Pinpoint the cell where the given text exists, returning its (x, y) midpoint coordinate. 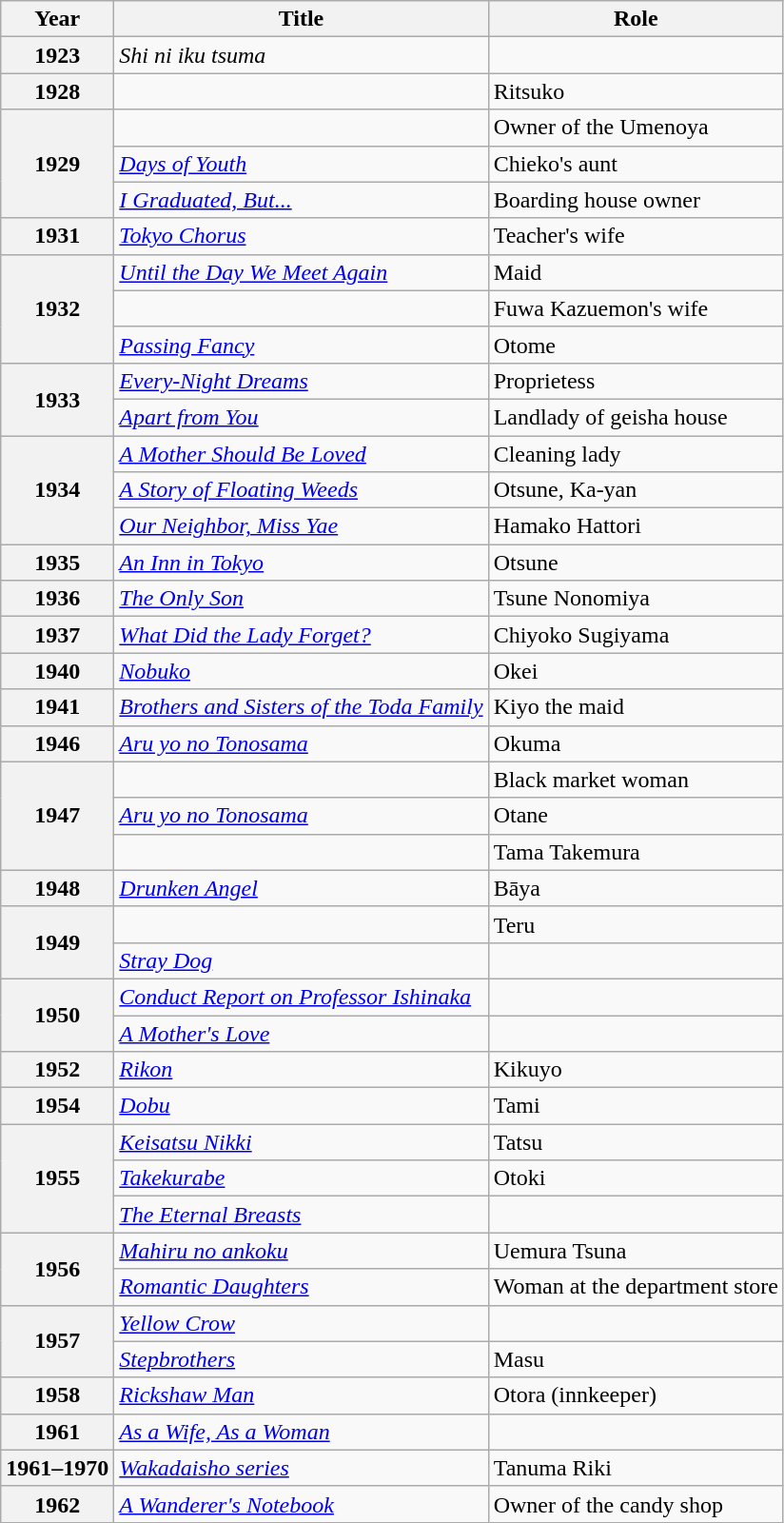
Cleaning lady (636, 454)
Passing Fancy (301, 345)
The Eternal Breasts (301, 1215)
A Story of Floating Weeds (301, 490)
Proprietess (636, 381)
Teacher's wife (636, 236)
1933 (57, 399)
Otoki (636, 1178)
1961 (57, 1432)
1941 (57, 707)
Role (636, 19)
Tsune Nonomiya (636, 599)
Hamako Hattori (636, 526)
A Mother Should Be Loved (301, 454)
Tami (636, 1106)
Tatsu (636, 1142)
1956 (57, 1269)
Tokyo Chorus (301, 236)
Bāya (636, 888)
Tanuma Riki (636, 1468)
Kikuyo (636, 1070)
Chiyoko Sugiyama (636, 635)
1935 (57, 563)
1947 (57, 816)
1952 (57, 1070)
1928 (57, 91)
Uemura Tsuna (636, 1251)
1957 (57, 1341)
1950 (57, 1015)
A Mother's Love (301, 1033)
1948 (57, 888)
Boarding house owner (636, 200)
Stray Dog (301, 960)
Drunken Angel (301, 888)
1949 (57, 942)
Landlady of geisha house (636, 417)
Conduct Report on Professor Ishinaka (301, 997)
1932 (57, 308)
Title (301, 19)
As a Wife, As a Woman (301, 1432)
Until the Day We Meet Again (301, 272)
Our Neighbor, Miss Yae (301, 526)
1934 (57, 490)
Owner of the Umenoya (636, 128)
Every-Night Dreams (301, 381)
1923 (57, 55)
Owner of the candy shop (636, 1504)
Rikon (301, 1070)
Fuwa Kazuemon's wife (636, 308)
Dobu (301, 1106)
1961–1970 (57, 1468)
1931 (57, 236)
An Inn in Tokyo (301, 563)
Romantic Daughters (301, 1287)
Chieko's aunt (636, 164)
Black market woman (636, 780)
Shi ni iku tsuma (301, 55)
Otsune, Ka-yan (636, 490)
Brothers and Sisters of the Toda Family (301, 707)
Rickshaw Man (301, 1395)
Maid (636, 272)
Kiyo the maid (636, 707)
Masu (636, 1359)
1946 (57, 743)
1929 (57, 164)
Stepbrothers (301, 1359)
1955 (57, 1178)
Wakadaisho series (301, 1468)
Teru (636, 924)
Year (57, 19)
Otome (636, 345)
1958 (57, 1395)
1937 (57, 635)
Takekurabe (301, 1178)
1962 (57, 1504)
Mahiru no ankoku (301, 1251)
1936 (57, 599)
What Did the Lady Forget? (301, 635)
1954 (57, 1106)
Otora (innkeeper) (636, 1395)
Days of Youth (301, 164)
Keisatsu Nikki (301, 1142)
Okei (636, 671)
Ritsuko (636, 91)
Tama Takemura (636, 852)
Woman at the department store (636, 1287)
Otsune (636, 563)
1940 (57, 671)
Apart from You (301, 417)
I Graduated, But... (301, 200)
Nobuko (301, 671)
A Wanderer's Notebook (301, 1504)
Yellow Crow (301, 1323)
Okuma (636, 743)
Otane (636, 816)
The Only Son (301, 599)
